For the text-containing cell, return its midpoint in [x, y] coordinate format. 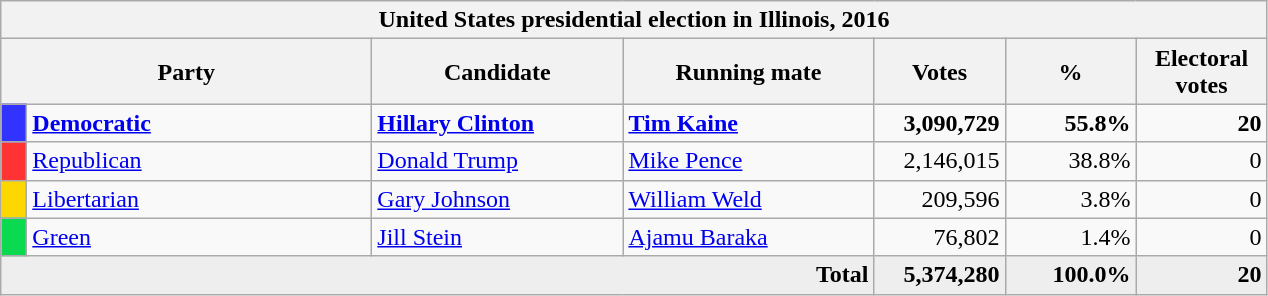
Donald Trump [498, 161]
Democratic [200, 123]
Jill Stein [498, 237]
209,596 [940, 199]
Candidate [498, 72]
United States presidential election in Illinois, 2016 [634, 20]
Gary Johnson [498, 199]
Votes [940, 72]
2,146,015 [940, 161]
Libertarian [200, 199]
76,802 [940, 237]
5,374,280 [940, 275]
William Weld [748, 199]
3,090,729 [940, 123]
Ajamu Baraka [748, 237]
Tim Kaine [748, 123]
Electoral votes [1202, 72]
Green [200, 237]
% [1070, 72]
Mike Pence [748, 161]
Running mate [748, 72]
1.4% [1070, 237]
Party [186, 72]
100.0% [1070, 275]
Republican [200, 161]
55.8% [1070, 123]
38.8% [1070, 161]
3.8% [1070, 199]
Total [438, 275]
Hillary Clinton [498, 123]
